Return the (x, y) coordinate for the center point of the cell that contains the specified text.  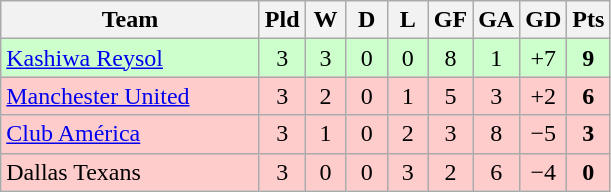
+7 (544, 58)
5 (450, 96)
L (408, 20)
9 (588, 58)
Club América (130, 134)
−5 (544, 134)
−4 (544, 172)
Dallas Texans (130, 172)
Kashiwa Reysol (130, 58)
Pld (282, 20)
+2 (544, 96)
Pts (588, 20)
GD (544, 20)
Team (130, 20)
D (366, 20)
W (326, 20)
GA (496, 20)
GF (450, 20)
Manchester United (130, 96)
